Pinpoint the cell where the given text exists, returning its [x, y] midpoint coordinate. 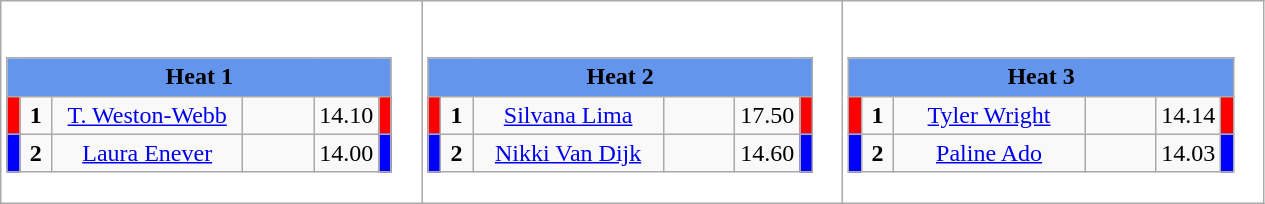
Laura Enever [148, 153]
14.14 [1188, 115]
Tyler Wright [990, 115]
T. Weston-Webb [148, 115]
Heat 2 1 Silvana Lima 17.50 2 Nikki Van Dijk 14.60 [632, 102]
14.10 [346, 115]
14.60 [768, 153]
17.50 [768, 115]
Heat 3 [1041, 77]
Silvana Lima [568, 115]
Heat 1 1 T. Weston-Webb 14.10 2 Laura Enever 14.00 [212, 102]
Nikki Van Dijk [568, 153]
Heat 2 [620, 77]
Paline Ado [990, 153]
Heat 3 1 Tyler Wright 14.14 2 Paline Ado 14.03 [1054, 102]
Heat 1 [199, 77]
14.00 [346, 153]
14.03 [1188, 153]
